Search for the cell housing the specified text and yield its (X, Y) center coordinate. 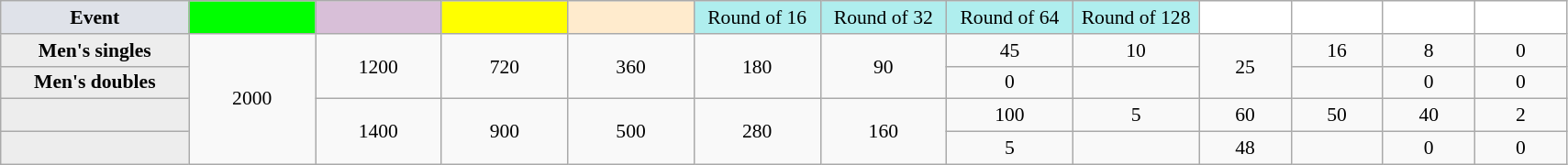
180 (757, 66)
Men's doubles (95, 82)
Round of 16 (757, 17)
2 (1520, 115)
8 (1429, 50)
280 (757, 132)
Round of 64 (1010, 17)
900 (505, 132)
45 (1010, 50)
40 (1429, 115)
500 (631, 132)
2000 (252, 99)
720 (505, 66)
1200 (379, 66)
60 (1245, 115)
360 (631, 66)
48 (1245, 148)
100 (1010, 115)
10 (1136, 50)
50 (1337, 115)
90 (884, 66)
1400 (379, 132)
Round of 128 (1136, 17)
25 (1245, 66)
16 (1337, 50)
Round of 32 (884, 17)
Event (95, 17)
Men's singles (95, 50)
160 (884, 132)
